Scan for the cell matching the given text and deliver its [x, y] coordinate at center. 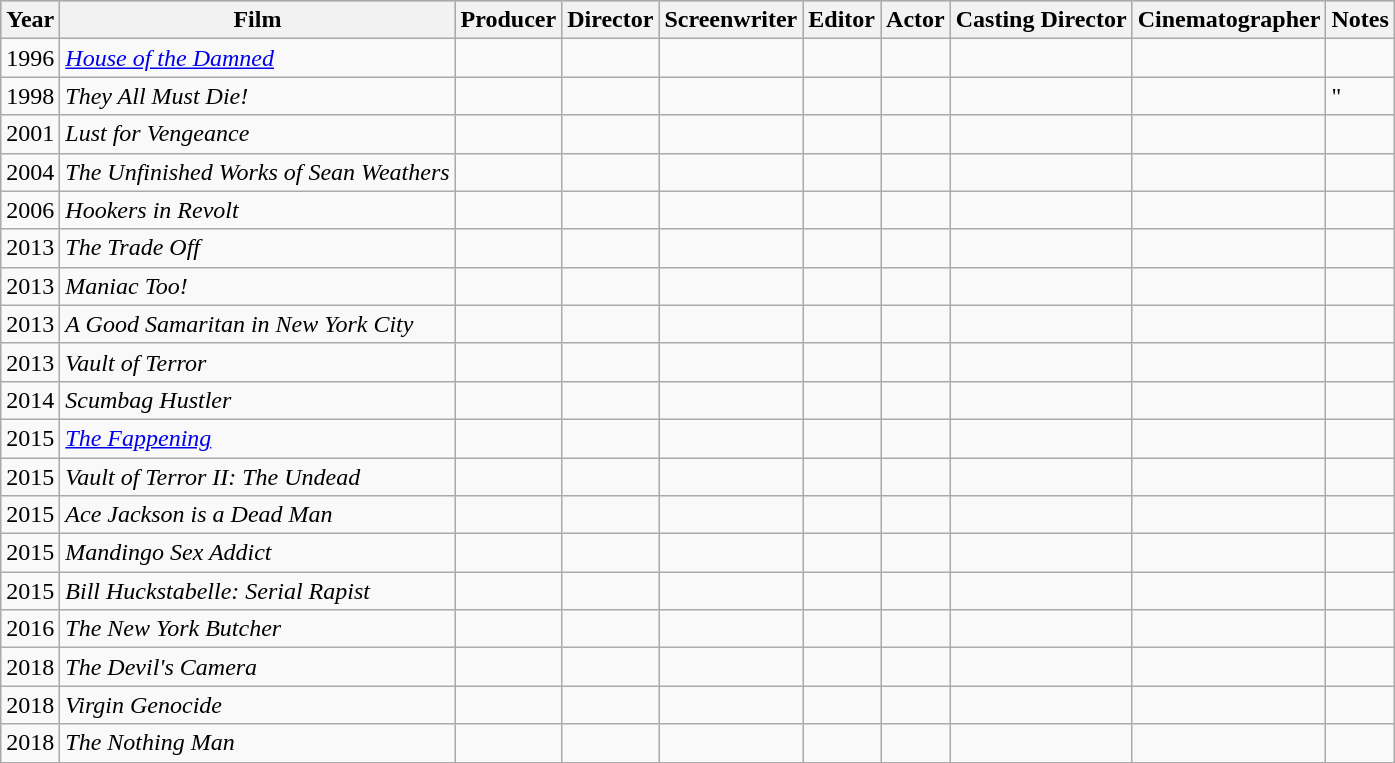
Virgin Genocide [258, 705]
The Unfinished Works of Sean Weathers [258, 172]
The Devil's Camera [258, 667]
2001 [30, 134]
Ace Jackson is a Dead Man [258, 515]
Editor [842, 20]
The Trade Off [258, 248]
The New York Butcher [258, 629]
Scumbag Hustler [258, 400]
The Fappening [258, 438]
Screenwriter [731, 20]
Bill Huckstabelle: Serial Rapist [258, 591]
Hookers in Revolt [258, 210]
" [1360, 96]
Casting Director [1041, 20]
Vault of Terror [258, 362]
Cinematographer [1229, 20]
Mandingo Sex Addict [258, 553]
1998 [30, 96]
Maniac Too! [258, 286]
Lust for Vengeance [258, 134]
Year [30, 20]
2006 [30, 210]
1996 [30, 58]
Producer [508, 20]
They All Must Die! [258, 96]
Notes [1360, 20]
Actor [916, 20]
House of the Damned [258, 58]
2004 [30, 172]
2016 [30, 629]
The Nothing Man [258, 743]
Vault of Terror II: The Undead [258, 477]
A Good Samaritan in New York City [258, 324]
Film [258, 20]
2014 [30, 400]
Director [610, 20]
